Return the (x, y) coordinate for the center point of the cell that contains the specified text.  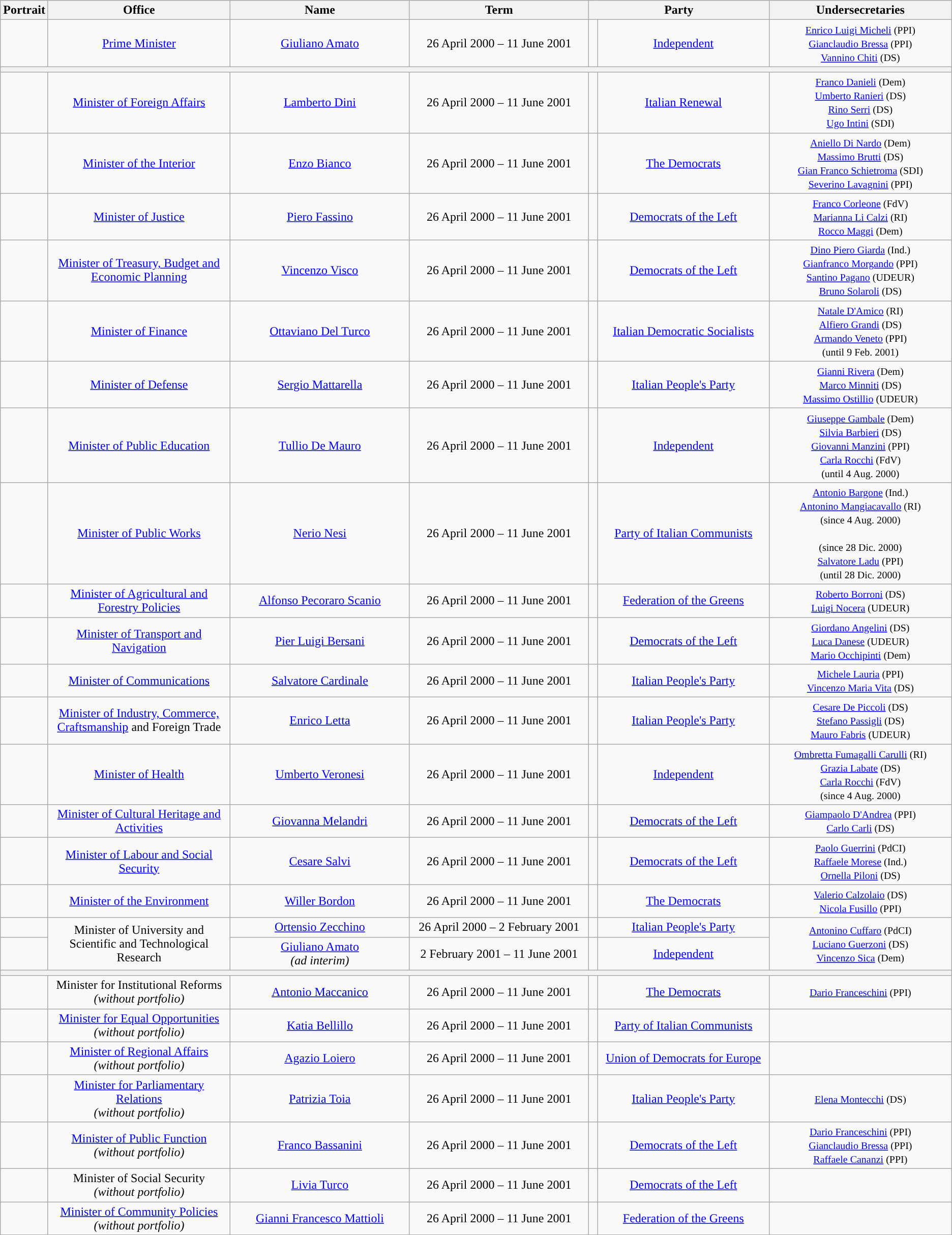
Office (139, 10)
Minister of Defense (139, 385)
Minister of Finance (139, 331)
Minister of Social Security (without portfolio) (139, 1185)
Giampaolo D'Andrea (PPI) Carlo Carli (DS) (860, 821)
Antonio Bargone (Ind.) Antonino Mangiacavallo (RI)(since 4 Aug. 2000) (since 28 Dic. 2000) Salvatore Ladu (PPI)(until 28 Dic. 2000) (860, 533)
Minister of Agricultural and Forestry Policies (139, 600)
Term (499, 10)
Union of Democrats for Europe (683, 1058)
Minister for Equal Opportunities (without portfolio) (139, 1025)
Vincenzo Visco (319, 271)
Elena Montecchi (DS) (860, 1098)
Minister of Regional Affairs (without portfolio) (139, 1058)
Enzo Bianco (319, 163)
2 February 2001 – 11 June 2001 (499, 953)
Valerio Calzolaio (DS) Nicola Fusillo (PPI) (860, 901)
Tullio De Mauro (319, 445)
Enrico Letta (319, 721)
Giuliano Amato (319, 43)
Sergio Mattarella (319, 385)
Umberto Veronesi (319, 774)
Franco Corleone (FdV) Marianna Li Calzi (RI) Rocco Maggi (Dem) (860, 217)
Minister of Transport and Navigation (139, 641)
Piero Fassino (319, 217)
Alfonso Pecoraro Scanio (319, 600)
Ottaviano Del Turco (319, 331)
Giuseppe Gambale (Dem) Silvia Barbieri (DS) Giovanni Manzini (PPI) Carla Rocchi (FdV)(until 4 Aug. 2000) (860, 445)
Salvatore Cardinale (319, 681)
Pier Luigi Bersani (319, 641)
Minister of the Environment (139, 901)
Party (678, 10)
Undersecretaries (860, 10)
Italian Renewal (683, 103)
Ortensio Zecchino (319, 927)
Minister of Cultural Heritage and Activities (139, 821)
Nerio Nesi (319, 533)
Minister of Public Function (without portfolio) (139, 1145)
Minister of Community Policies (without portfolio) (139, 1218)
Minister of Labour and Social Security (139, 861)
Giuliano Amato(ad interim) (319, 953)
Paolo Guerrini (PdCI) Raffaele Morese (Ind.) Ornella Piloni (DS) (860, 861)
Minister for Parliamentary Relations (without portfolio) (139, 1098)
Roberto Borroni (DS) Luigi Nocera (UDEUR) (860, 600)
26 April 2000 – 2 February 2001 (499, 927)
Gianni Rivera (Dem) Marco Minniti (DS) Massimo Ostillio (UDEUR) (860, 385)
Natale D'Amico (RI) Alfiero Grandi (DS) Armando Veneto (PPI)(until 9 Feb. 2001) (860, 331)
Ombretta Fumagalli Carulli (RI) Grazia Labate (DS) Carla Rocchi (FdV)(since 4 Aug. 2000) (860, 774)
Portrait (24, 10)
Willer Bordon (319, 901)
Minister of Justice (139, 217)
Patrizia Toia (319, 1098)
Antonio Maccanico (319, 992)
Cesare De Piccoli (DS) Stefano Passigli (DS) Mauro Fabris (UDEUR) (860, 721)
Minister of Foreign Affairs (139, 103)
Minister of University and Scientific and Technological Research (139, 944)
Giovanna Melandri (319, 821)
Agazio Loiero (319, 1058)
Minister of Industry, Commerce, Craftsmanship and Foreign Trade (139, 721)
Name (319, 10)
Enrico Luigi Micheli (PPI) Gianclaudio Bressa (PPI) Vannino Chiti (DS) (860, 43)
Minister for Institutional Reforms (without portfolio) (139, 992)
Minister of Communications (139, 681)
Antonino Cuffaro (PdCI) Luciano Guerzoni (DS) Vincenzo Sica (Dem) (860, 944)
Dino Piero Giarda (Ind.) Gianfranco Morgando (PPI) Santino Pagano (UDEUR) Bruno Solaroli (DS) (860, 271)
Minister of Public Education (139, 445)
Minister of Health (139, 774)
Livia Turco (319, 1185)
Gianni Francesco Mattioli (319, 1218)
Franco Bassanini (319, 1145)
Giordano Angelini (DS) Luca Danese (UDEUR) Mario Occhipinti (Dem) (860, 641)
Katia Bellillo (319, 1025)
Minister of the Interior (139, 163)
Michele Lauria (PPI) Vincenzo Maria Vita (DS) (860, 681)
Minister of Public Works (139, 533)
Prime Minister (139, 43)
Dario Franceschini (PPI) Gianclaudio Bressa (PPI) Raffaele Cananzi (PPI) (860, 1145)
Italian Democratic Socialists (683, 331)
Dario Franceschini (PPI) (860, 992)
Cesare Salvi (319, 861)
Aniello Di Nardo (Dem) Massimo Brutti (DS) Gian Franco Schietroma (SDI) Severino Lavagnini (PPI) (860, 163)
Minister of Treasury, Budget and Economic Planning (139, 271)
Lamberto Dini (319, 103)
Franco Danieli (Dem) Umberto Ranieri (DS) Rino Serri (DS) Ugo Intini (SDI) (860, 103)
